Locate the cell with the specified text and output its [x, y] center coordinate. 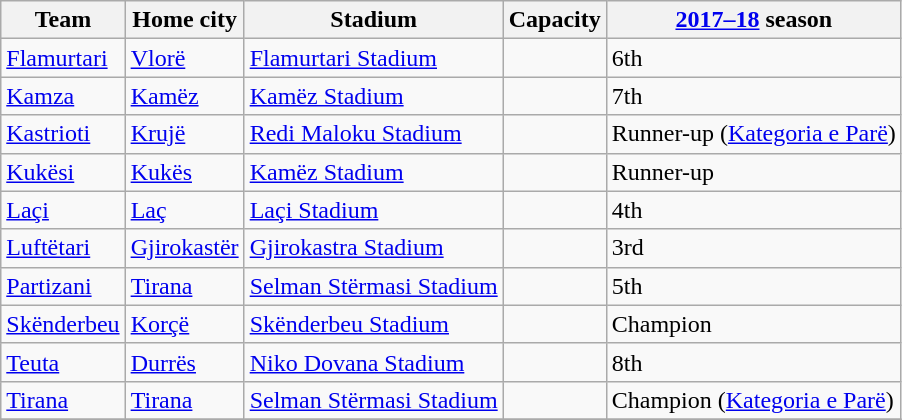
Team [63, 20]
2017–18 season [754, 20]
Laçi Stadium [374, 210]
Champion (Kategoria e Parë) [754, 400]
Krujë [184, 134]
Stadium [374, 20]
7th [754, 96]
Runner-up (Kategoria e Parë) [754, 134]
3rd [754, 248]
Kamëz [184, 96]
Laçi [63, 210]
Gjirokastra Stadium [374, 248]
Teuta [63, 362]
4th [754, 210]
Durrës [184, 362]
6th [754, 58]
Luftëtari [63, 248]
Partizani [63, 286]
Skënderbeu [63, 324]
Kukës [184, 172]
Laç [184, 210]
Kamza [63, 96]
Gjirokastër [184, 248]
Korçë [184, 324]
Champion [754, 324]
Redi Maloku Stadium [374, 134]
Kastrioti [63, 134]
Runner-up [754, 172]
8th [754, 362]
Flamurtari Stadium [374, 58]
5th [754, 286]
Flamurtari [63, 58]
Niko Dovana Stadium [374, 362]
Skënderbeu Stadium [374, 324]
Kukësi [63, 172]
Home city [184, 20]
Capacity [554, 20]
Vlorë [184, 58]
